Pinpoint the cell where the given text exists, returning its (X, Y) midpoint coordinate. 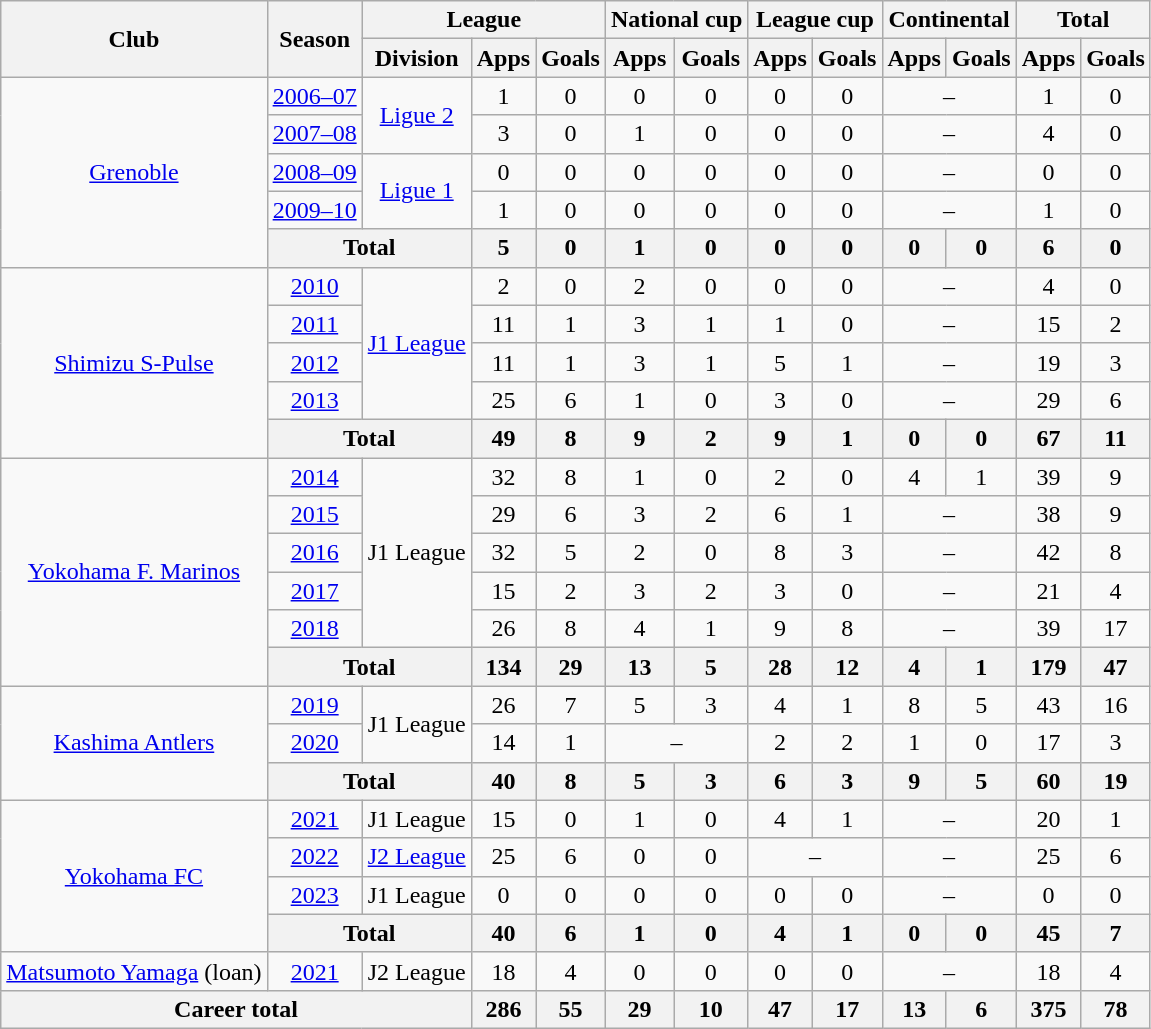
League cup (815, 20)
Club (134, 39)
2008–09 (314, 172)
60 (1048, 781)
Continental (949, 20)
2017 (314, 591)
20 (1048, 819)
49 (503, 438)
2023 (314, 895)
10 (711, 1009)
43 (1048, 705)
2014 (314, 477)
Ligue 1 (416, 191)
286 (503, 1009)
12 (847, 667)
42 (1048, 553)
2007–08 (314, 134)
134 (503, 667)
28 (780, 667)
Matsumoto Yamaga (loan) (134, 971)
2010 (314, 286)
375 (1048, 1009)
179 (1048, 667)
2009–10 (314, 210)
Division (416, 58)
League (484, 20)
2019 (314, 705)
2013 (314, 400)
67 (1048, 438)
2016 (314, 553)
78 (1116, 1009)
Season (314, 39)
Grenoble (134, 172)
Ligue 2 (416, 115)
Kashima Antlers (134, 743)
Shimizu S-Pulse (134, 362)
Career total (236, 1009)
National cup (676, 20)
2006–07 (314, 96)
Yokohama FC (134, 876)
38 (1048, 515)
45 (1048, 933)
Yokohama F. Marinos (134, 572)
2020 (314, 743)
2011 (314, 324)
55 (571, 1009)
2018 (314, 629)
14 (503, 743)
2012 (314, 362)
2015 (314, 515)
2022 (314, 857)
21 (1048, 591)
16 (1116, 705)
